Detect which cell encompasses the target text, then output its [x, y] center coordinate. 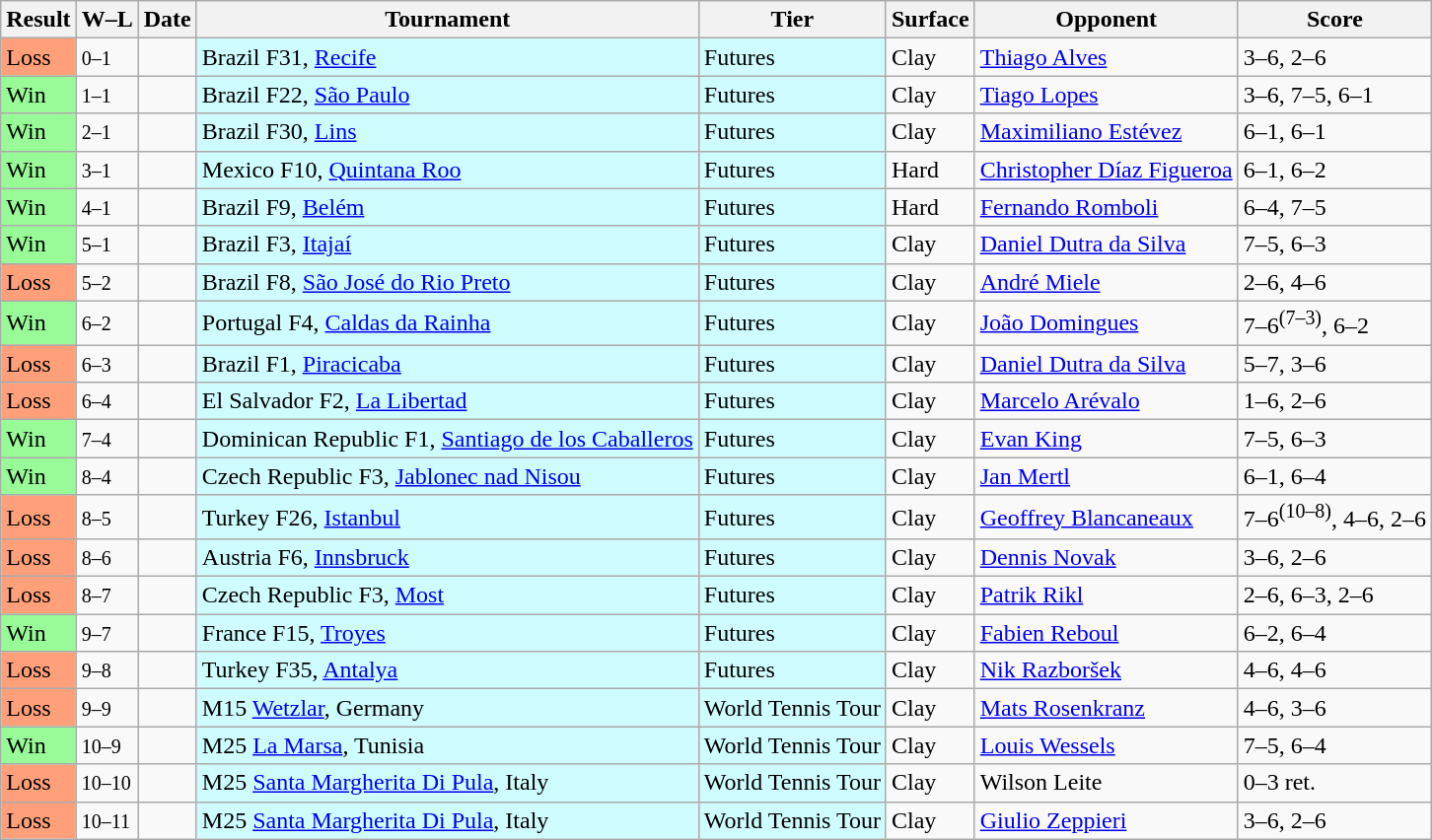
W–L [107, 20]
Score [1334, 20]
3–6, 7–5, 6–1 [1334, 95]
9–9 [107, 708]
10–10 [107, 783]
8–7 [107, 595]
Brazil F3, Itajaí [448, 245]
Brazil F8, São José do Rio Preto [448, 282]
6–4, 7–5 [1334, 207]
Giulio Zeppieri [1107, 820]
10–11 [107, 820]
6–1, 6–2 [1334, 170]
Turkey F26, Istanbul [448, 517]
5–1 [107, 245]
Fabien Reboul [1107, 633]
Turkey F35, Antalya [448, 670]
Opponent [1107, 20]
0–3 ret. [1334, 783]
Maximiliano Estévez [1107, 132]
Tier [792, 20]
Evan King [1107, 439]
5–7, 3–6 [1334, 364]
Date [168, 20]
7–6(7–3), 6–2 [1334, 323]
Dennis Novak [1107, 558]
Brazil F31, Recife [448, 57]
France F15, Troyes [448, 633]
3–1 [107, 170]
6–4 [107, 401]
5–2 [107, 282]
2–6, 6–3, 2–6 [1334, 595]
Fernando Romboli [1107, 207]
4–6, 4–6 [1334, 670]
M25 La Marsa, Tunisia [448, 745]
Jan Mertl [1107, 476]
6–1, 6–1 [1334, 132]
2–1 [107, 132]
Tiago Lopes [1107, 95]
8–5 [107, 517]
4–1 [107, 207]
Austria F6, Innsbruck [448, 558]
Czech Republic F3, Most [448, 595]
7–4 [107, 439]
Geoffrey Blancaneaux [1107, 517]
4–6, 3–6 [1334, 708]
6–2, 6–4 [1334, 633]
Czech Republic F3, Jablonec nad Nisou [448, 476]
Christopher Díaz Figueroa [1107, 170]
6–3 [107, 364]
El Salvador F2, La Libertad [448, 401]
9–7 [107, 633]
8–6 [107, 558]
M15 Wetzlar, Germany [448, 708]
André Miele [1107, 282]
6–1, 6–4 [1334, 476]
Thiago Alves [1107, 57]
Brazil F30, Lins [448, 132]
Wilson Leite [1107, 783]
Marcelo Arévalo [1107, 401]
9–8 [107, 670]
1–6, 2–6 [1334, 401]
João Domingues [1107, 323]
Tournament [448, 20]
2–6, 4–6 [1334, 282]
10–9 [107, 745]
Nik Razboršek [1107, 670]
Result [38, 20]
Brazil F1, Piracicaba [448, 364]
0–1 [107, 57]
Patrik Rikl [1107, 595]
Surface [930, 20]
7–6(10–8), 4–6, 2–6 [1334, 517]
7–5, 6–4 [1334, 745]
Mats Rosenkranz [1107, 708]
Portugal F4, Caldas da Rainha [448, 323]
Brazil F9, Belém [448, 207]
Dominican Republic F1, Santiago de los Caballeros [448, 439]
Brazil F22, São Paulo [448, 95]
Mexico F10, Quintana Roo [448, 170]
8–4 [107, 476]
6–2 [107, 323]
Louis Wessels [1107, 745]
1–1 [107, 95]
